Identify which cell holds the provided text, then report its [X, Y] central coordinate. 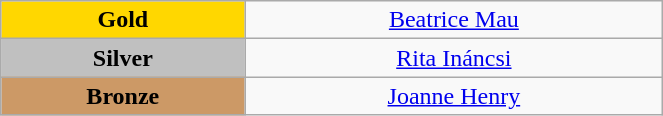
Silver [123, 58]
Beatrice Mau [454, 20]
Joanne Henry [454, 96]
Rita Ináncsi [454, 58]
Gold [123, 20]
Bronze [123, 96]
